Search for the cell housing the specified text and yield its [x, y] center coordinate. 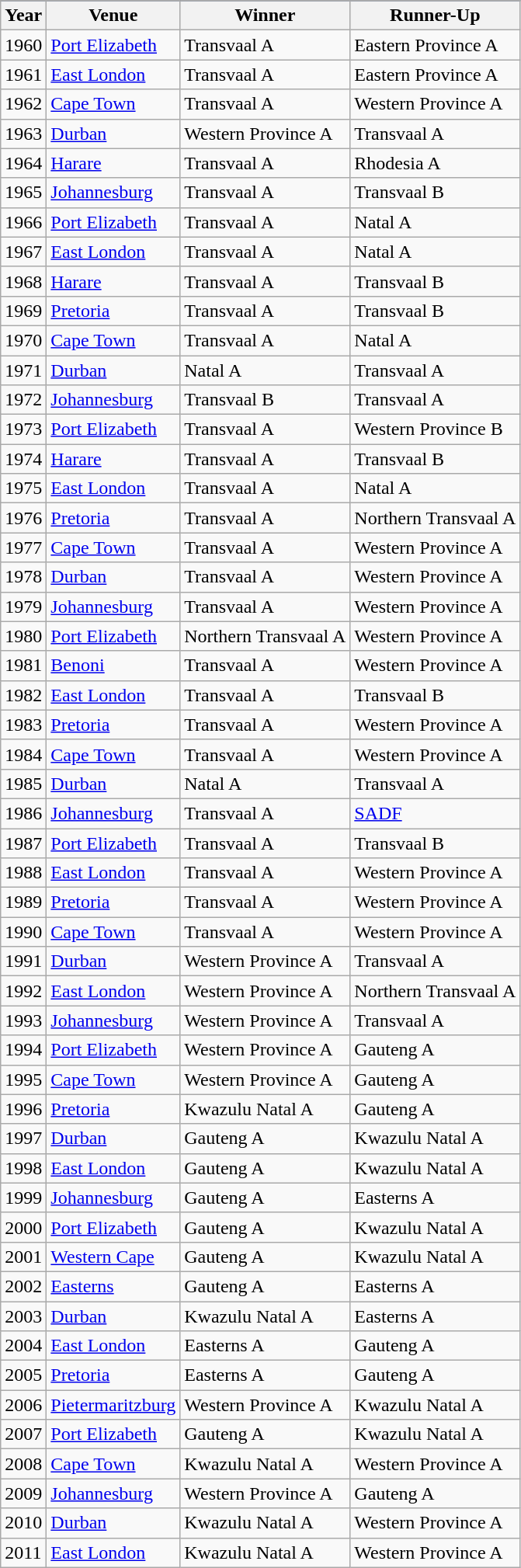
2005 [23, 1375]
1977 [23, 548]
1982 [23, 695]
1975 [23, 488]
Western Cape [113, 1257]
1998 [23, 1168]
2003 [23, 1316]
2001 [23, 1257]
1978 [23, 577]
1968 [23, 281]
2004 [23, 1346]
2007 [23, 1434]
1983 [23, 725]
1981 [23, 666]
Rhodesia A [435, 163]
1996 [23, 1109]
2010 [23, 1523]
1970 [23, 340]
1992 [23, 991]
2000 [23, 1227]
Western Province B [435, 429]
Venue [113, 16]
1988 [23, 873]
1967 [23, 252]
2008 [23, 1464]
1960 [23, 45]
1985 [23, 784]
1971 [23, 370]
Easterns [113, 1286]
1980 [23, 636]
1984 [23, 754]
1999 [23, 1198]
1965 [23, 193]
Winner [266, 16]
Runner-Up [435, 16]
1997 [23, 1139]
1986 [23, 813]
1989 [23, 902]
1962 [23, 104]
1993 [23, 1020]
1991 [23, 961]
1969 [23, 311]
1964 [23, 163]
Pietermaritzburg [113, 1405]
2006 [23, 1405]
2011 [23, 1552]
1973 [23, 429]
1990 [23, 932]
1963 [23, 134]
1972 [23, 400]
Year [23, 16]
1976 [23, 518]
1974 [23, 459]
1966 [23, 222]
1987 [23, 843]
1979 [23, 607]
1995 [23, 1080]
Benoni [113, 666]
1961 [23, 75]
2002 [23, 1286]
SADF [435, 813]
2009 [23, 1493]
1994 [23, 1050]
